Locate the cell with the specified text and output its [X, Y] center coordinate. 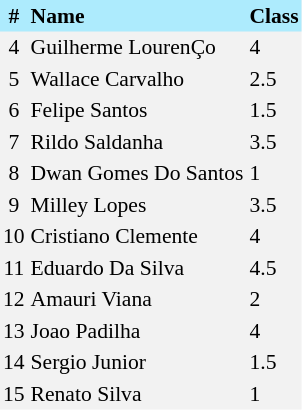
Dwan Gomes Do Santos [138, 174]
4.5 [274, 268]
2.5 [274, 79]
10 [14, 236]
Rildo Saldanha [138, 142]
14 [14, 362]
Felipe Santos [138, 110]
Name [138, 16]
Renato Silva [138, 394]
# [14, 16]
Cristiano Clemente [138, 236]
Amauri Viana [138, 300]
15 [14, 394]
8 [14, 174]
Eduardo Da Silva [138, 268]
Wallace Carvalho [138, 79]
Milley Lopes [138, 205]
Joao Padilha [138, 331]
Sergio Junior [138, 362]
7 [14, 142]
5 [14, 79]
11 [14, 268]
2 [274, 300]
Class [274, 16]
9 [14, 205]
6 [14, 110]
12 [14, 300]
13 [14, 331]
Guilherme LourenÇo [138, 48]
